Locate the cell with the specified text and output its [x, y] center coordinate. 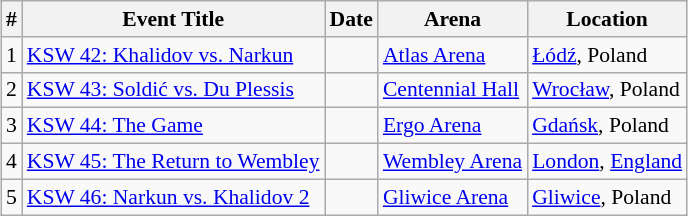
2 [12, 90]
KSW 45: The Return to Wembley [174, 162]
5 [12, 197]
London, England [607, 162]
Location [607, 19]
KSW 42: Khalidov vs. Narkun [174, 55]
Łódź, Poland [607, 55]
Gdańsk, Poland [607, 126]
Wrocław, Poland [607, 90]
Centennial Hall [452, 90]
3 [12, 126]
Arena [452, 19]
Event Title [174, 19]
4 [12, 162]
Wembley Arena [452, 162]
Date [352, 19]
Gliwice, Poland [607, 197]
# [12, 19]
KSW 44: The Game [174, 126]
KSW 46: Narkun vs. Khalidov 2 [174, 197]
Atlas Arena [452, 55]
1 [12, 55]
Ergo Arena [452, 126]
KSW 43: Soldić vs. Du Plessis [174, 90]
Gliwice Arena [452, 197]
